Return (X, Y) of the center of cell containing provided text 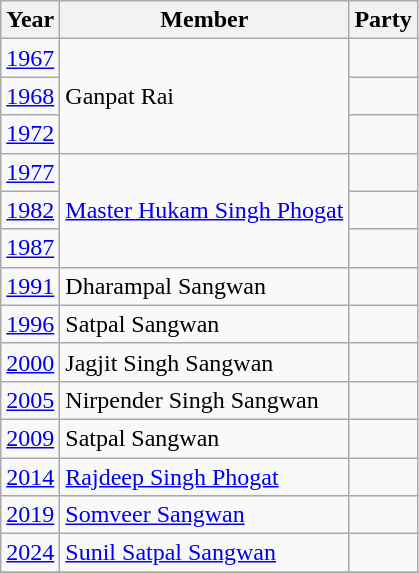
2019 (30, 515)
1996 (30, 324)
Master Hukam Singh Phogat (204, 210)
Dharampal Sangwan (204, 286)
Somveer Sangwan (204, 515)
Sunil Satpal Sangwan (204, 553)
2014 (30, 477)
1968 (30, 96)
Rajdeep Singh Phogat (204, 477)
Member (204, 20)
Jagjit Singh Sangwan (204, 362)
1972 (30, 134)
1987 (30, 248)
2024 (30, 553)
1977 (30, 172)
Nirpender Singh Sangwan (204, 400)
Party (383, 20)
2009 (30, 438)
2005 (30, 400)
Ganpat Rai (204, 96)
1967 (30, 58)
1982 (30, 210)
1991 (30, 286)
Year (30, 20)
2000 (30, 362)
